Return the (x, y) coordinate for the center point of the cell that contains the specified text.  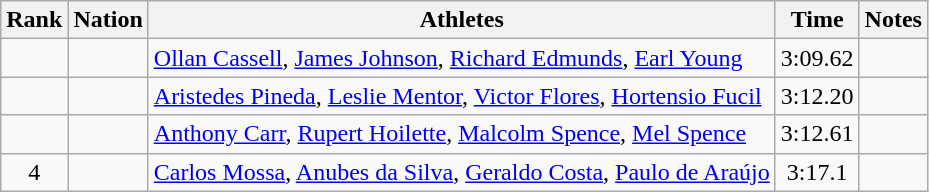
3:09.62 (817, 58)
Rank (34, 20)
Carlos Mossa, Anubes da Silva, Geraldo Costa, Paulo de Araújo (462, 172)
3:12.61 (817, 134)
Nation (108, 20)
4 (34, 172)
Time (817, 20)
3:12.20 (817, 96)
3:17.1 (817, 172)
Athletes (462, 20)
Aristedes Pineda, Leslie Mentor, Victor Flores, Hortensio Fucil (462, 96)
Ollan Cassell, James Johnson, Richard Edmunds, Earl Young (462, 58)
Anthony Carr, Rupert Hoilette, Malcolm Spence, Mel Spence (462, 134)
Notes (893, 20)
